Capture the cell that displays the provided text and extract its [x, y] central coordinate. 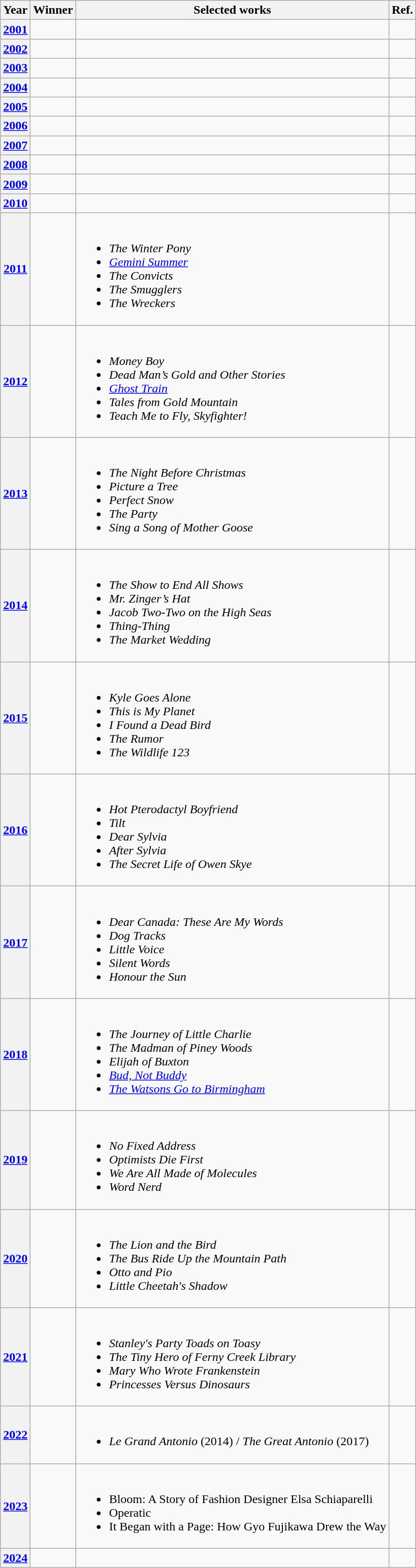
2003 [15, 68]
Le Grand Antonio (2014) / The Great Antonio (2017) [233, 1434]
Hot Pterodactyl BoyfriendTiltDear SylviaAfter SylviaThe Secret Life of Owen Skye [233, 830]
2015 [15, 718]
2002 [15, 49]
2023 [15, 1506]
Stanley's Party Toads on ToasyThe Tiny Hero of Ferny Creek LibraryMary Who Wrote FrankensteinPrincesses Versus Dinosaurs [233, 1357]
2011 [15, 269]
2018 [15, 1055]
No Fixed AddressOptimists Die FirstWe Are All Made of MoleculesWord Nerd [233, 1160]
2008 [15, 164]
Kyle Goes AloneThis is My PlanetI Found a Dead BirdThe RumorThe Wildlife 123 [233, 718]
2012 [15, 381]
Winner [53, 10]
The Show to End All ShowsMr. Zinger’s HatJacob Two-Two on the High SeasThing-ThingThe Market Wedding [233, 606]
2005 [15, 107]
2004 [15, 87]
The Journey of Little CharlieThe Madman of Piney WoodsElijah of BuxtonBud, Not BuddyThe Watsons Go to Birmingham [233, 1055]
Year [15, 10]
Dear Canada: These Are My WordsDog TracksLittle VoiceSilent WordsHonour the Sun [233, 942]
2006 [15, 126]
2020 [15, 1258]
2024 [15, 1558]
Bloom: A Story of Fashion Designer Elsa SchiaparelliOperaticIt Began with a Page: How Gyo Fujikawa Drew the Way [233, 1506]
2022 [15, 1434]
Selected works [233, 10]
2017 [15, 942]
2001 [15, 29]
The Night Before ChristmasPicture a TreePerfect SnowThe PartySing a Song of Mother Goose [233, 493]
2013 [15, 493]
The Winter PonyGemini SummerThe ConvictsThe SmugglersThe Wreckers [233, 269]
2009 [15, 184]
2021 [15, 1357]
Money BoyDead Man’s Gold and Other StoriesGhost TrainTales from Gold MountainTeach Me to Fly, Skyfighter! [233, 381]
The Lion and the BirdThe Bus Ride Up the Mountain PathOtto and PioLittle Cheetah's Shadow [233, 1258]
2010 [15, 203]
2007 [15, 145]
Ref. [402, 10]
2016 [15, 830]
2014 [15, 606]
2019 [15, 1160]
